For the text-containing cell, return its midpoint in [X, Y] coordinate format. 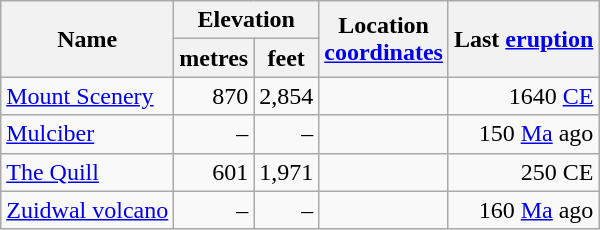
Mulciber [88, 134]
Name [88, 39]
2,854 [286, 96]
Zuidwal volcano [88, 210]
Last eruption [523, 39]
Elevation [246, 20]
Mount Scenery [88, 96]
1,971 [286, 172]
250 CE [523, 172]
1640 CE [523, 96]
Locationcoordinates [384, 39]
feet [286, 58]
601 [214, 172]
160 Ma ago [523, 210]
150 Ma ago [523, 134]
The Quill [88, 172]
870 [214, 96]
metres [214, 58]
